Provide the [x, y] coordinate of the cell's center where the given text is located.  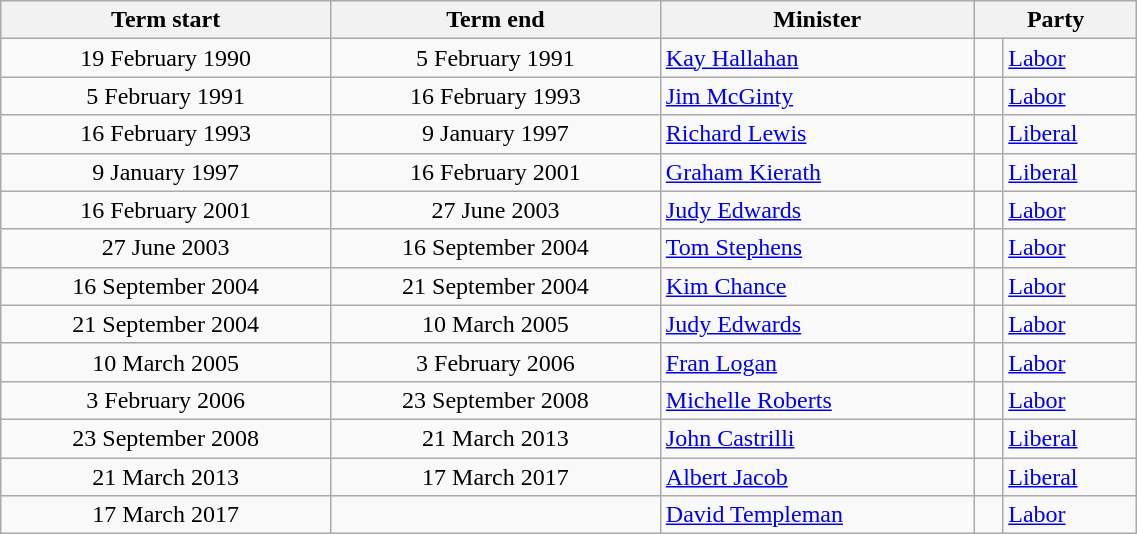
Michelle Roberts [817, 400]
Albert Jacob [817, 477]
Graham Kierath [817, 172]
Kim Chance [817, 286]
David Templeman [817, 515]
Richard Lewis [817, 134]
Party [1056, 20]
Term start [166, 20]
19 February 1990 [166, 58]
Jim McGinty [817, 96]
John Castrilli [817, 438]
Minister [817, 20]
Tom Stephens [817, 248]
Fran Logan [817, 362]
Kay Hallahan [817, 58]
Term end [496, 20]
